For the text-containing cell, return its midpoint in (x, y) coordinate format. 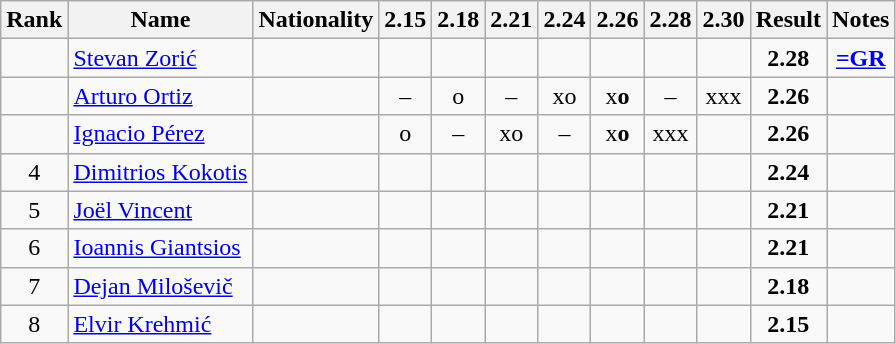
Stevan Zorić (160, 58)
Name (160, 20)
Result (788, 20)
=GR (861, 58)
Joël Vincent (160, 210)
Dejan Miloševič (160, 286)
6 (34, 248)
4 (34, 172)
Rank (34, 20)
7 (34, 286)
5 (34, 210)
Nationality (316, 20)
Ioannis Giantsios (160, 248)
8 (34, 324)
Ignacio Pérez (160, 134)
Arturo Ortiz (160, 96)
Notes (861, 20)
Elvir Krehmić (160, 324)
2.30 (724, 20)
Dimitrios Kokotis (160, 172)
